Pinpoint the cell where the given text exists, returning its (X, Y) midpoint coordinate. 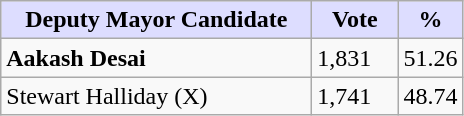
Vote (355, 20)
Stewart Halliday (X) (156, 96)
1,741 (355, 96)
% (430, 20)
Deputy Mayor Candidate (156, 20)
Aakash Desai (156, 58)
48.74 (430, 96)
51.26 (430, 58)
1,831 (355, 58)
